Return [X, Y] of the center of cell containing provided text 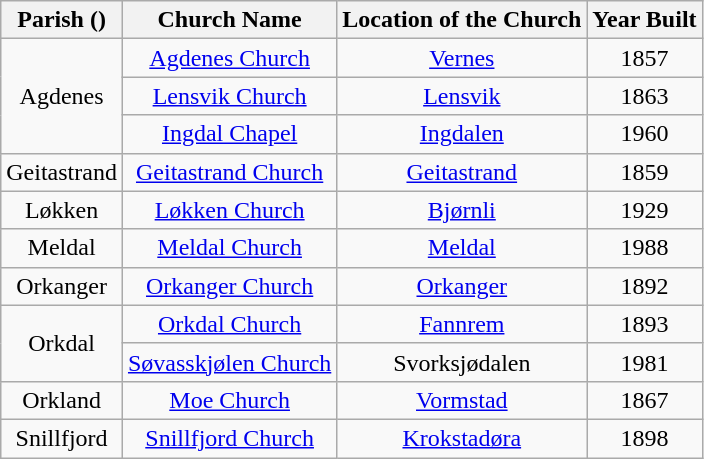
Agdenes [62, 96]
Orkanger Church [229, 286]
Meldal Church [229, 248]
1867 [644, 400]
Ingdalen [462, 134]
Ingdal Chapel [229, 134]
1960 [644, 134]
Orkdal Church [229, 324]
1981 [644, 362]
Location of the Church [462, 20]
Orkland [62, 400]
Vormstad [462, 400]
1898 [644, 438]
Søvasskjølen Church [229, 362]
Vernes [462, 58]
Lensvik [462, 96]
1857 [644, 58]
Løkken [62, 210]
Parish () [62, 20]
1988 [644, 248]
Krokstadøra [462, 438]
1859 [644, 172]
Lensvik Church [229, 96]
Snillfjord Church [229, 438]
Løkken Church [229, 210]
Moe Church [229, 400]
1892 [644, 286]
Fannrem [462, 324]
Orkdal [62, 343]
1893 [644, 324]
1863 [644, 96]
Year Built [644, 20]
Church Name [229, 20]
1929 [644, 210]
Geitastrand Church [229, 172]
Svorksjødalen [462, 362]
Agdenes Church [229, 58]
Snillfjord [62, 438]
Bjørnli [462, 210]
